Return [x, y] of the center of cell containing provided text 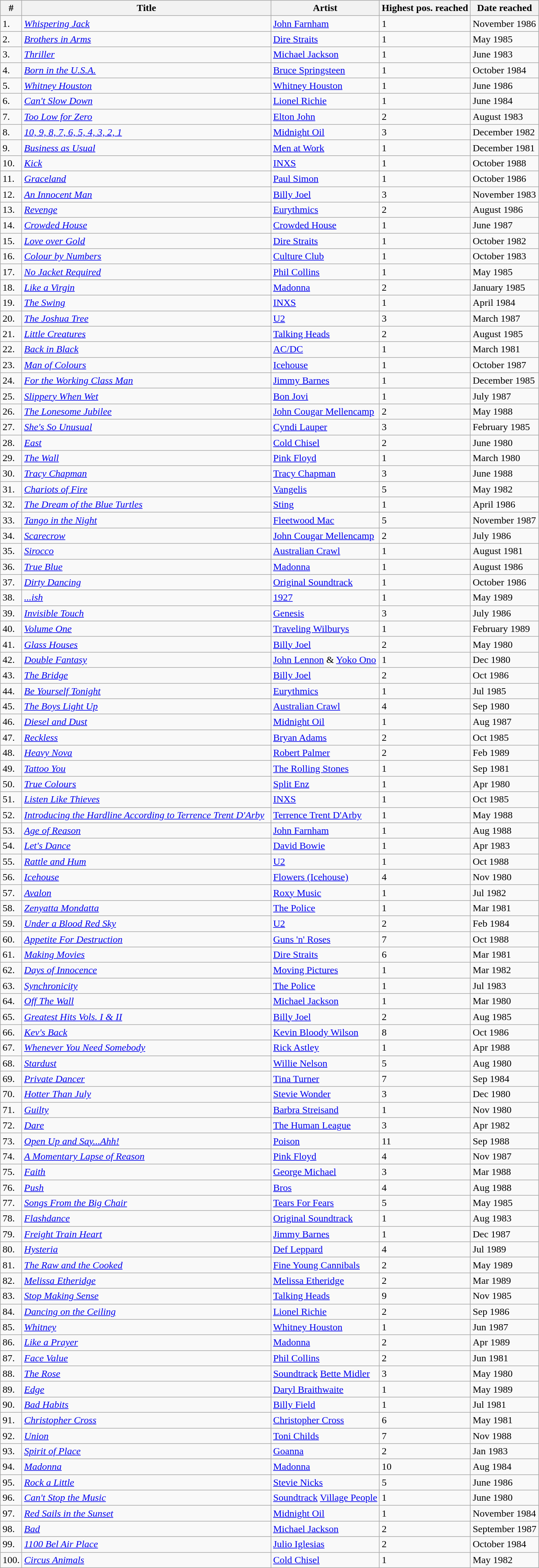
73. [11, 1141]
Reckless [147, 738]
February 1985 [505, 427]
Jun 1981 [505, 1358]
For the Working Class Man [147, 380]
The Human League [325, 1125]
The Lonesome Jubilee [147, 411]
June 1983 [505, 55]
December 1981 [505, 148]
February 1989 [505, 629]
7. [11, 117]
Rock a Little [147, 1482]
Sep 1981 [505, 769]
Brothers in Arms [147, 39]
Jul 1981 [505, 1405]
Apr 1982 [505, 1125]
1100 Bel Air Place [147, 1544]
Fleetwood Mac [325, 520]
94. [11, 1467]
21. [11, 334]
Avalon [147, 892]
71. [11, 1110]
Jul 1985 [505, 691]
Glass Houses [147, 644]
1927 [325, 598]
The Rose [147, 1374]
51. [11, 799]
An Innocent Man [147, 194]
76. [11, 1188]
Julio Iglesias [325, 1544]
5. [11, 86]
Whispering Jack [147, 24]
80. [11, 1250]
Tears For Fears [325, 1203]
# [11, 8]
19. [11, 303]
April 1984 [505, 303]
78. [11, 1219]
Bruce Springsteen [325, 70]
Whitney [147, 1327]
Dancing on the Ceiling [147, 1312]
George Michael [325, 1172]
Sting [325, 505]
41. [11, 644]
43. [11, 675]
81. [11, 1265]
Bryan Adams [325, 738]
32. [11, 505]
Apr 1989 [505, 1343]
66. [11, 1032]
33. [11, 520]
60. [11, 939]
67. [11, 1048]
AC/DC [325, 349]
6. [11, 101]
45. [11, 707]
88. [11, 1374]
The Dream of the Blue Turtles [147, 505]
11 [425, 1141]
...ish [147, 598]
40. [11, 629]
22. [11, 349]
61. [11, 955]
October 1987 [505, 365]
10 [425, 1467]
Colour by Numbers [147, 256]
Stop Making Sense [147, 1296]
79. [11, 1234]
Nov 1988 [505, 1435]
Love over Gold [147, 241]
March 1980 [505, 458]
Hotter Than July [147, 1094]
Push [147, 1188]
69. [11, 1079]
Jun 1987 [505, 1327]
31. [11, 489]
Little Creatures [147, 334]
97. [11, 1513]
Bon Jovi [325, 396]
Greatest Hits Vols. I & II [147, 1017]
28. [11, 442]
Soundtrack Bette Midler [325, 1374]
Off The Wall [147, 1001]
The Raw and the Cooked [147, 1265]
Flashdance [147, 1219]
86. [11, 1343]
Double Fantasy [147, 660]
A Momentary Lapse of Reason [147, 1156]
3. [11, 55]
November 1987 [505, 520]
January 1985 [505, 287]
Feb 1989 [505, 753]
Moving Pictures [325, 970]
59. [11, 923]
Highest pos. reached [425, 8]
October 1988 [505, 163]
48. [11, 753]
8 [425, 1032]
Men at Work [325, 148]
Circus Animals [147, 1560]
John Lennon & Yoko Ono [325, 660]
15. [11, 241]
100. [11, 1560]
Willie Nelson [325, 1063]
Volume One [147, 629]
Title [147, 8]
No Jacket Required [147, 272]
Stevie Wonder [325, 1094]
Flowers (Icehouse) [325, 877]
Dec 1987 [505, 1234]
Apr 1988 [505, 1048]
Barbra Streisand [325, 1110]
Jul 1989 [505, 1250]
Zenyatta Mondatta [147, 908]
Under a Blood Red Sky [147, 923]
Soundtrack Village People [325, 1498]
May 1981 [505, 1420]
Mar 1982 [505, 970]
12. [11, 194]
Union [147, 1435]
Culture Club [325, 256]
Sep 1988 [505, 1141]
Artist [325, 8]
20. [11, 318]
74. [11, 1156]
Sep 1984 [505, 1079]
42. [11, 660]
Fine Young Cannibals [325, 1265]
Sirocco [147, 551]
Split Enz [325, 784]
Jul 1982 [505, 892]
72. [11, 1125]
Daryl Braithwaite [325, 1389]
50. [11, 784]
98. [11, 1529]
99. [11, 1544]
25. [11, 396]
58. [11, 908]
Days of Innocence [147, 970]
Heavy Nova [147, 753]
Introducing the Hardline According to Terrence Trent D'Arby [147, 815]
27. [11, 427]
Man of Colours [147, 365]
Thriller [147, 55]
Terrence Trent D'Arby [325, 815]
49. [11, 769]
Be Yourself Tonight [147, 691]
Sep 1980 [505, 707]
Synchronicity [147, 986]
Hysteria [147, 1250]
Diesel and Dust [147, 722]
East [147, 442]
Mar 1988 [505, 1172]
91. [11, 1420]
62. [11, 970]
10. [11, 163]
December 1985 [505, 380]
Nov 1987 [505, 1156]
Traveling Wilburys [325, 629]
She's So Unusual [147, 427]
Date reached [505, 8]
55. [11, 861]
64. [11, 1001]
24. [11, 380]
Red Sails in the Sunset [147, 1513]
Rick Astley [325, 1048]
The Joshua Tree [147, 318]
35. [11, 551]
Aug 1984 [505, 1467]
March 1981 [505, 349]
Born in the U.S.A. [147, 70]
Feb 1984 [505, 923]
Chariots of Fire [147, 489]
Roxy Music [325, 892]
11. [11, 179]
April 1986 [505, 505]
Cyndi Lauper [325, 427]
Apr 1983 [505, 846]
Too Low for Zero [147, 117]
14. [11, 225]
Dirty Dancing [147, 582]
July 1987 [505, 396]
Guilty [147, 1110]
Scarecrow [147, 536]
June 1988 [505, 474]
4. [11, 70]
November 1983 [505, 194]
Songs From the Big Chair [147, 1203]
Whenever You Need Somebody [147, 1048]
Stardust [147, 1063]
16. [11, 256]
The Bridge [147, 675]
Can't Slow Down [147, 101]
Mar 1980 [505, 1001]
Goanna [325, 1451]
Like a Prayer [147, 1343]
Making Movies [147, 955]
23. [11, 365]
Nov 1985 [505, 1296]
Invisible Touch [147, 613]
Def Leppard [325, 1250]
54. [11, 846]
87. [11, 1358]
October 1982 [505, 241]
Can't Stop the Music [147, 1498]
Aug 1987 [505, 722]
True Blue [147, 567]
Kick [147, 163]
Tattoo You [147, 769]
Jul 1983 [505, 986]
70. [11, 1094]
June 1984 [505, 101]
David Bowie [325, 846]
Open Up and Say...Ahh! [147, 1141]
Genesis [325, 613]
89. [11, 1389]
57. [11, 892]
December 1982 [505, 132]
June 1987 [505, 225]
Bros [325, 1188]
Aug 1983 [505, 1219]
October 1983 [505, 256]
82. [11, 1281]
2. [11, 39]
August 1983 [505, 117]
Faith [147, 1172]
53. [11, 830]
Toni Childs [325, 1435]
Bad [147, 1529]
37. [11, 582]
Tango in the Night [147, 520]
September 1987 [505, 1529]
Listen Like Thieves [147, 799]
Kev's Back [147, 1032]
92. [11, 1435]
Rattle and Hum [147, 861]
Slippery When Wet [147, 396]
Appetite For Destruction [147, 939]
63. [11, 986]
1. [11, 24]
Billy Field [325, 1405]
26. [11, 411]
44. [11, 691]
Stevie Nicks [325, 1482]
84. [11, 1312]
Paul Simon [325, 179]
10, 9, 8, 7, 6, 5, 4, 3, 2, 1 [147, 132]
Bad Habits [147, 1405]
29. [11, 458]
30. [11, 474]
Freight Train Heart [147, 1234]
75. [11, 1172]
Mar 1989 [505, 1281]
Elton John [325, 117]
9 [425, 1296]
Graceland [147, 179]
56. [11, 877]
52. [11, 815]
November 1984 [505, 1513]
The Wall [147, 458]
90. [11, 1405]
Revenge [147, 210]
The Swing [147, 303]
46. [11, 722]
93. [11, 1451]
47. [11, 738]
The Boys Light Up [147, 707]
Private Dancer [147, 1079]
Back in Black [147, 349]
Like a Virgin [147, 287]
Edge [147, 1389]
18. [11, 287]
Dare [147, 1125]
Robert Palmer [325, 753]
85. [11, 1327]
83. [11, 1296]
True Colours [147, 784]
August 1981 [505, 551]
96. [11, 1498]
13. [11, 210]
Kevin Bloody Wilson [325, 1032]
March 1987 [505, 318]
65. [11, 1017]
Aug 1980 [505, 1063]
9. [11, 148]
Guns 'n' Roses [325, 939]
8. [11, 132]
Aug 1985 [505, 1017]
Sep 1986 [505, 1312]
39. [11, 613]
November 1986 [505, 24]
Jan 1983 [505, 1451]
Spirit of Place [147, 1451]
Let's Dance [147, 846]
36. [11, 567]
95. [11, 1482]
August 1985 [505, 334]
38. [11, 598]
Apr 1980 [505, 784]
Age of Reason [147, 830]
Poison [325, 1141]
Tina Turner [325, 1079]
The Rolling Stones [325, 769]
77. [11, 1203]
34. [11, 536]
Business as Usual [147, 148]
17. [11, 272]
68. [11, 1063]
Vangelis [325, 489]
Face Value [147, 1358]
